Output the (x, y) coordinate of the center of the cell containing the given text.  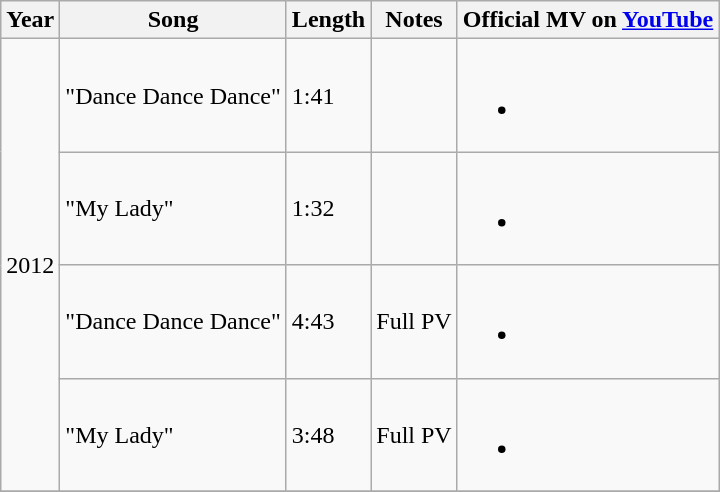
1:41 (328, 96)
2012 (30, 265)
Official MV on YouTube (588, 20)
Length (328, 20)
Song (174, 20)
Year (30, 20)
Notes (414, 20)
3:48 (328, 434)
4:43 (328, 322)
1:32 (328, 208)
